Capture the cell that displays the provided text and extract its (x, y) central coordinate. 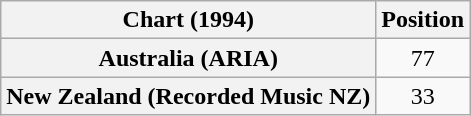
Australia (ARIA) (188, 58)
33 (423, 96)
Position (423, 20)
New Zealand (Recorded Music NZ) (188, 96)
Chart (1994) (188, 20)
77 (423, 58)
